Determine the [x, y] coordinate at the center of the cell enclosing the given text.  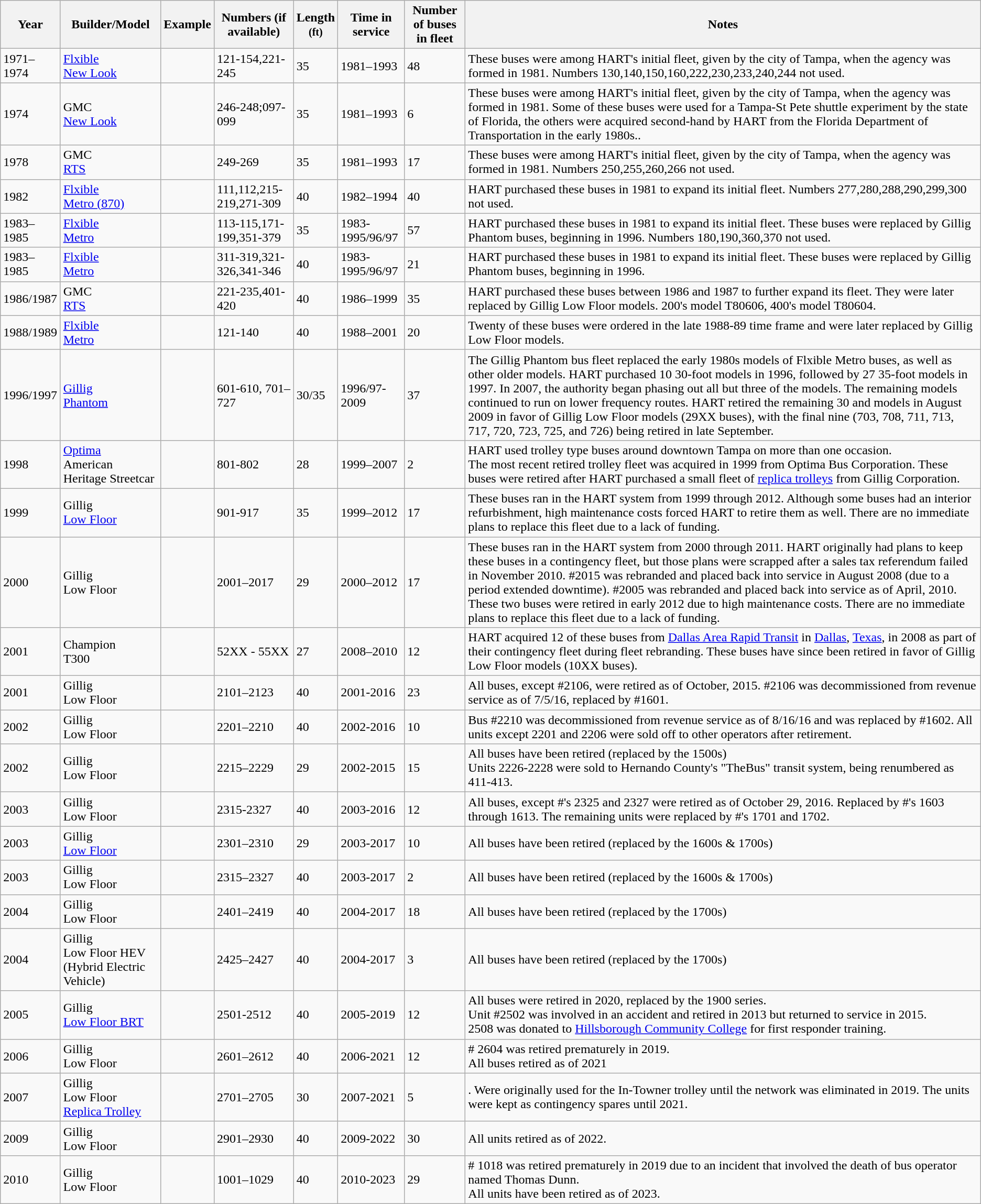
Twenty of these buses were ordered in the late 1988-89 time frame and were later replaced by Gillig Low Floor models. [723, 332]
1971–1974 [30, 66]
311-319,321-326,341-346 [254, 264]
2215–2229 [254, 768]
2007 [30, 1097]
All buses, except #2106, were retired as of October, 2015. #2106 was decommissioned from revenue service as of 7/5/16, replaced by #1601. [723, 693]
23 [435, 693]
GilligLow Floor Replica Trolley [111, 1097]
Time in service [371, 25]
HART purchased these buses in 1981 to expand its initial fleet. Numbers 277,280,288,290,299,300 not used. [723, 196]
52XX - 55XX [254, 652]
2501-2512 [254, 1015]
Example [188, 25]
All units retired as of 2022. [723, 1138]
48 [435, 66]
1974 [30, 114]
1986/1987 [30, 299]
Length(ft) [315, 25]
20 [435, 332]
1986–1999 [371, 299]
246-248;097-099 [254, 114]
27 [315, 652]
113-115,171-199,351-379 [254, 231]
1988/1989 [30, 332]
1998 [30, 464]
2008–2010 [371, 652]
2401–2419 [254, 912]
111,112,215-219,271-309 [254, 196]
2007-2021 [371, 1097]
249-269 [254, 162]
2425–2427 [254, 960]
1982 [30, 196]
1999 [30, 512]
28 [315, 464]
2701–2705 [254, 1097]
901-917 [254, 512]
2301–2310 [254, 844]
2315-2327 [254, 809]
21 [435, 264]
601-610, 701–727 [254, 395]
These buses were among HART's initial fleet, given by the city of Tampa, when the agency was formed in 1981. Numbers 250,255,260,266 not used. [723, 162]
1996/1997 [30, 395]
Number of buses in fleet [435, 25]
1996/97-2009 [371, 395]
15 [435, 768]
2006-2021 [371, 1056]
2010 [30, 1179]
2101–2123 [254, 693]
2003-2016 [371, 809]
HART purchased these buses in 1981 to expand its initial fleet. These buses were replaced by Gillig Phantom buses, beginning in 1996. [723, 264]
GilligLow Floor HEV (Hybrid Electric Vehicle) [111, 960]
2009-2022 [371, 1138]
57 [435, 231]
30/35 [315, 395]
1001–1029 [254, 1179]
37 [435, 395]
2005-2019 [371, 1015]
2006 [30, 1056]
121-154,221-245 [254, 66]
2000 [30, 582]
5 [435, 1097]
3 [435, 960]
1988–2001 [371, 332]
221-235,401-420 [254, 299]
Builder/Model [111, 25]
# 2604 was retired prematurely in 2019.All buses retired as of 2021 [723, 1056]
18 [435, 912]
2001–2017 [254, 582]
2601–2612 [254, 1056]
2201–2210 [254, 727]
121-140 [254, 332]
2001-2016 [371, 693]
2002-2015 [371, 768]
2315–2327 [254, 877]
2901–2930 [254, 1138]
FlxibleNew Look [111, 66]
Year [30, 25]
2000–2012 [371, 582]
GMCNew Look [111, 114]
1982–1994 [371, 196]
Numbers (if available) [254, 25]
1999–2007 [371, 464]
2010-2023 [371, 1179]
2002-2016 [371, 727]
2005 [30, 1015]
FlxibleMetro (870) [111, 196]
ChampionT300 [111, 652]
801-802 [254, 464]
1978 [30, 162]
GilligPhantom [111, 395]
OptimaAmerican Heritage Streetcar [111, 464]
GilligLow Floor BRT [111, 1015]
. Were originally used for the In-Towner trolley until the network was eliminated in 2019. The units were kept as contingency spares until 2021. [723, 1097]
Notes [723, 25]
6 [435, 114]
1999–2012 [371, 512]
2009 [30, 1138]
